Determine the (x, y) coordinate at the center of the cell enclosing the given text.  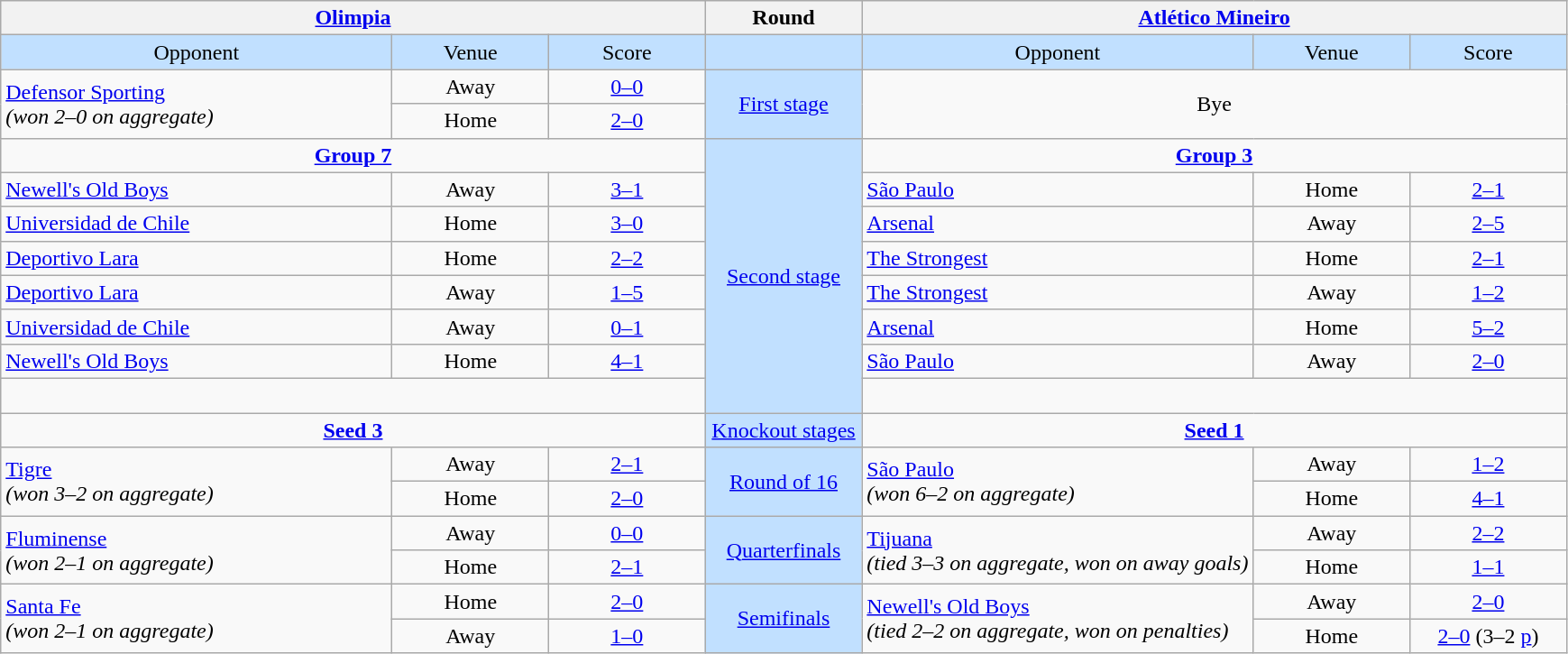
Fluminense(won 2–1 on aggregate) (197, 550)
Santa Fe(won 2–1 on aggregate) (197, 619)
Second stage (784, 275)
Tijuana(tied 3–3 on aggregate, won on away goals) (1058, 550)
Group 3 (1214, 155)
3–1 (628, 189)
Quarterfinals (784, 550)
Group 7 (353, 155)
Round of 16 (784, 482)
Seed 3 (353, 430)
Tigre(won 3–2 on aggregate) (197, 482)
2–0 (3–2 p) (1489, 636)
1–0 (628, 636)
0–1 (628, 327)
Newell's Old Boys(tied 2–2 on aggregate, won on penalties) (1058, 619)
Bye (1214, 104)
Atlético Mineiro (1214, 18)
Knockout stages (784, 430)
2–5 (1489, 224)
1–1 (1489, 567)
Semifinals (784, 619)
First stage (784, 104)
5–2 (1489, 327)
1–5 (628, 292)
São Paulo(won 6–2 on aggregate) (1058, 482)
Defensor Sporting(won 2–0 on aggregate) (197, 104)
3–0 (628, 224)
Seed 1 (1214, 430)
Olimpia (353, 18)
Round (784, 18)
